Find where the given text appears and provide that cell's center as [X, Y] coordinate. 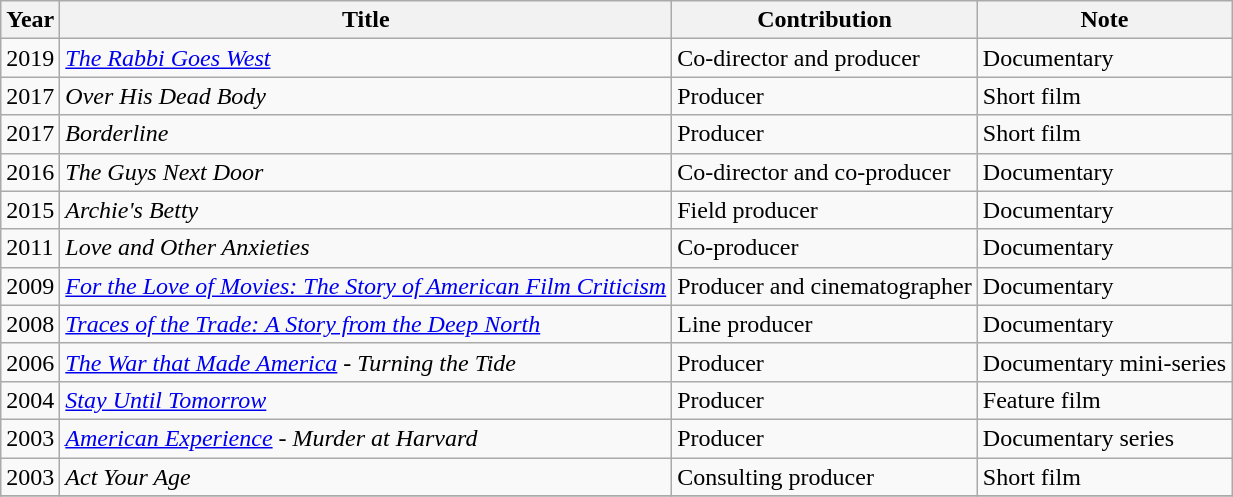
For the Love of Movies: The Story of American Film Criticism [366, 286]
2016 [30, 172]
Title [366, 20]
Consulting producer [825, 477]
Year [30, 20]
Line producer [825, 324]
Borderline [366, 134]
Co-producer [825, 248]
American Experience - Murder at Harvard [366, 438]
Co-director and producer [825, 58]
Note [1104, 20]
Act Your Age [366, 477]
Field producer [825, 210]
Traces of the Trade: A Story from the Deep North [366, 324]
2008 [30, 324]
2009 [30, 286]
Feature film [1104, 400]
Co-director and co-producer [825, 172]
Documentary mini-series [1104, 362]
The Rabbi Goes West [366, 58]
Contribution [825, 20]
Documentary series [1104, 438]
The Guys Next Door [366, 172]
Love and Other Anxieties [366, 248]
Archie's Betty [366, 210]
2015 [30, 210]
2006 [30, 362]
Stay Until Tomorrow [366, 400]
The War that Made America - Turning the Tide [366, 362]
2011 [30, 248]
2019 [30, 58]
2004 [30, 400]
Over His Dead Body [366, 96]
Producer and cinematographer [825, 286]
